Determine the [X, Y] coordinate at the center of the cell enclosing the given text.  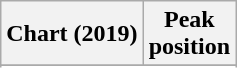
Chart (2019) [72, 34]
Peakposition [189, 34]
